From the cell containing the given text, extract its center point as (X, Y) coordinate. 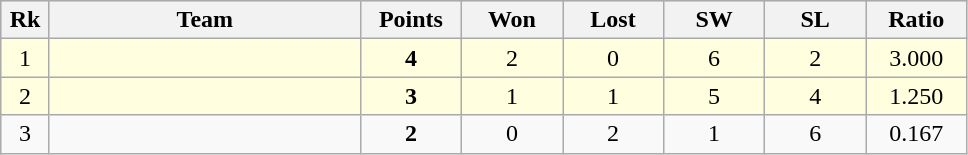
Lost (612, 20)
SL (816, 20)
0.167 (916, 134)
Team (204, 20)
Rk (26, 20)
Ratio (916, 20)
Won (512, 20)
5 (714, 96)
1.250 (916, 96)
SW (714, 20)
3.000 (916, 58)
Points (410, 20)
